Determine the (x, y) coordinate at the center of the cell enclosing the given text.  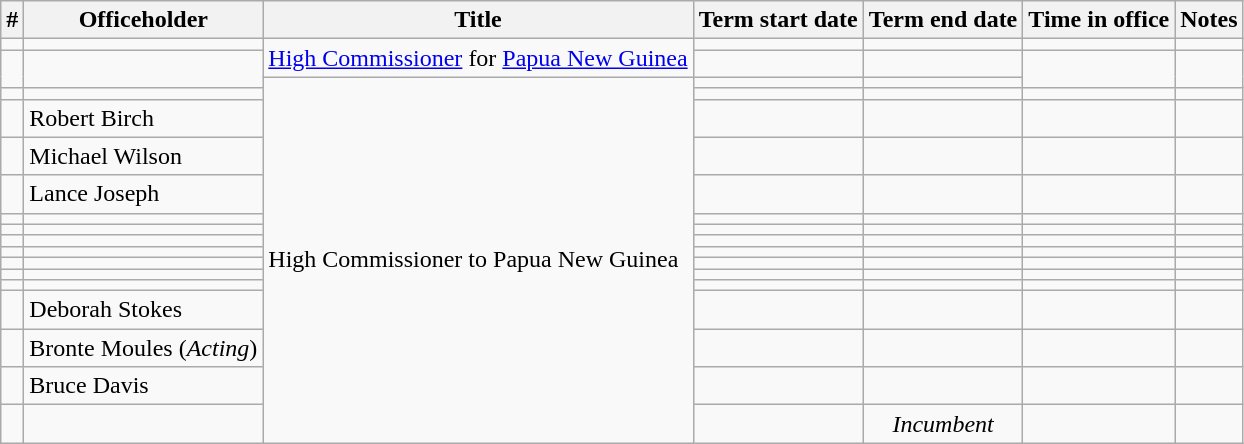
Term start date (778, 20)
Incumbent (943, 424)
High Commissioner for Papua New Guinea (478, 58)
High Commissioner to Papua New Guinea (478, 260)
Bronte Moules (Acting) (144, 348)
Robert Birch (144, 118)
Bruce Davis (144, 386)
Lance Joseph (144, 194)
Notes (1209, 20)
Deborah Stokes (144, 310)
# (12, 20)
Time in office (1099, 20)
Officeholder (144, 20)
Term end date (943, 20)
Title (478, 20)
Michael Wilson (144, 156)
